Capture the cell that displays the provided text and extract its [X, Y] central coordinate. 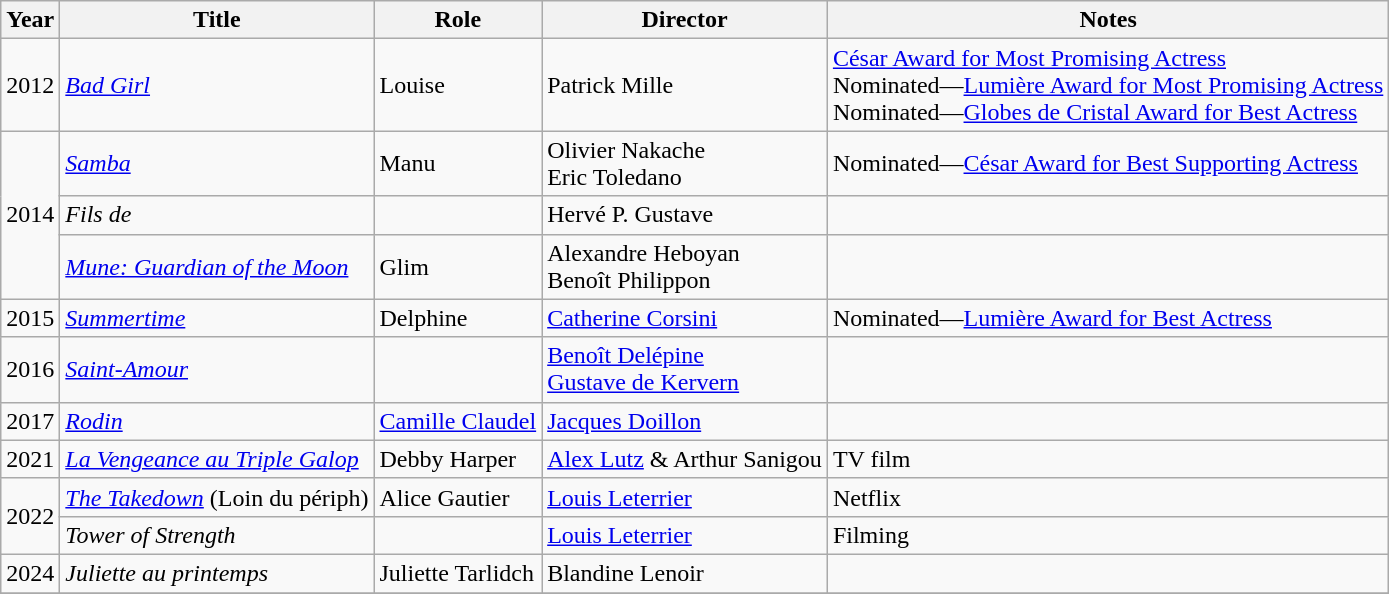
TV film [1108, 459]
Filming [1108, 535]
Alexandre HeboyanBenoît Philippon [685, 266]
La Vengeance au Triple Galop [217, 459]
Catherine Corsini [685, 318]
Title [217, 20]
2016 [30, 370]
Nominated—Lumière Award for Best Actress [1108, 318]
Nominated—César Award for Best Supporting Actress [1108, 164]
Debby Harper [458, 459]
Bad Girl [217, 85]
Mune: Guardian of the Moon [217, 266]
Summertime [217, 318]
Glim [458, 266]
Alex Lutz & Arthur Sanigou [685, 459]
2012 [30, 85]
Samba [217, 164]
Juliette au printemps [217, 573]
Camille Claudel [458, 421]
Patrick Mille [685, 85]
2015 [30, 318]
2024 [30, 573]
Delphine [458, 318]
Juliette Tarlidch [458, 573]
Role [458, 20]
Tower of Strength [217, 535]
Benoît DelépineGustave de Kervern [685, 370]
Louise [458, 85]
Saint-Amour [217, 370]
Olivier NakacheEric Toledano [685, 164]
Blandine Lenoir [685, 573]
2022 [30, 516]
César Award for Most Promising ActressNominated—Lumière Award for Most Promising ActressNominated—Globes de Cristal Award for Best Actress [1108, 85]
2017 [30, 421]
Year [30, 20]
The Takedown (Loin du périph) [217, 497]
2014 [30, 215]
Director [685, 20]
Manu [458, 164]
Fils de [217, 215]
Jacques Doillon [685, 421]
Hervé P. Gustave [685, 215]
Alice Gautier [458, 497]
Rodin [217, 421]
2021 [30, 459]
Netflix [1108, 497]
Notes [1108, 20]
